Return (X, Y) of the center of cell containing provided text 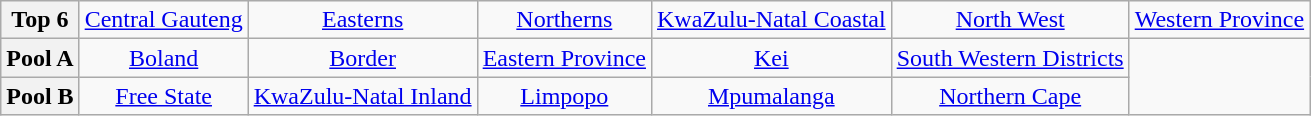
KwaZulu-Natal Coastal (771, 20)
Eastern Province (564, 58)
Central Gauteng (164, 20)
KwaZulu-Natal Inland (362, 96)
Limpopo (564, 96)
Northern Cape (1010, 96)
Pool A (40, 58)
Pool B (40, 96)
Kei (771, 58)
Top 6 (40, 20)
North West (1010, 20)
Western Province (1219, 20)
Border (362, 58)
South Western Districts (1010, 58)
Free State (164, 96)
Boland (164, 58)
Northerns (564, 20)
Easterns (362, 20)
Mpumalanga (771, 96)
